Locate the cell with the specified text and output its (X, Y) center coordinate. 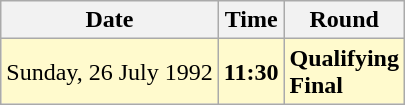
11:30 (251, 72)
Sunday, 26 July 1992 (110, 72)
Round (344, 20)
Time (251, 20)
Date (110, 20)
QualifyingFinal (344, 72)
